Return the [x, y] coordinate for the center point of the cell that contains the specified text.  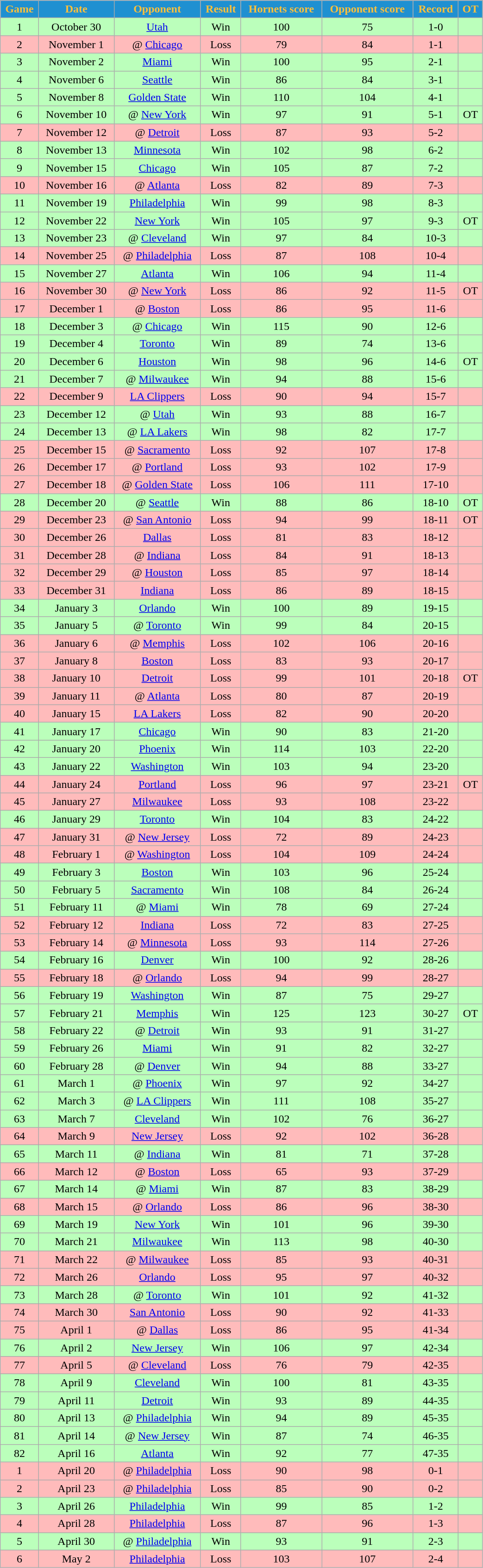
November 22 [76, 221]
February 22 [76, 1030]
November 13 [76, 150]
December 23 [76, 520]
April 26 [76, 1506]
2-3 [436, 1541]
December 7 [76, 379]
17-7 [436, 432]
December 28 [76, 555]
70 [19, 1242]
24 [19, 432]
45 [19, 802]
November 2 [76, 62]
56 [19, 995]
March 12 [76, 1171]
28 [19, 502]
1-1 [436, 44]
December 4 [76, 344]
41-33 [436, 1312]
40 [19, 713]
47-35 [436, 1453]
April 30 [76, 1541]
April 16 [76, 1453]
28-27 [436, 978]
16-7 [436, 414]
February 19 [76, 995]
18-14 [436, 573]
January 8 [76, 661]
Memphis [157, 1013]
January 5 [76, 626]
Utah [157, 27]
@ San Antonio [157, 520]
18-12 [436, 538]
April 5 [76, 1365]
20-19 [436, 696]
January 10 [76, 678]
February 26 [76, 1048]
7-2 [436, 167]
52 [19, 925]
December 17 [76, 467]
Date [76, 9]
10 [19, 185]
38-30 [436, 1207]
34 [19, 608]
18-10 [436, 502]
November 10 [76, 115]
17-8 [436, 449]
64 [19, 1136]
25-24 [436, 872]
39 [19, 696]
January 27 [76, 802]
December 20 [76, 502]
109 [368, 855]
November 16 [76, 185]
November 12 [76, 132]
42 [19, 749]
@ Golden State [157, 484]
48 [19, 855]
@ Denver [157, 1066]
@ Memphis [157, 643]
17-10 [436, 484]
8-3 [436, 203]
14-6 [436, 361]
110 [281, 97]
January 6 [76, 643]
0-1 [436, 1471]
January 20 [76, 749]
12-6 [436, 326]
Phoenix [157, 749]
February 21 [76, 1013]
26-24 [436, 890]
17-9 [436, 467]
November 19 [76, 203]
30 [19, 538]
Opponent score [368, 9]
24-24 [436, 855]
@ Houston [157, 573]
5-1 [436, 115]
Hornets score [281, 9]
@ Portland [157, 467]
37 [19, 661]
Sacramento [157, 890]
December 29 [76, 573]
January 3 [76, 608]
December 13 [76, 432]
1-2 [436, 1506]
43 [19, 766]
11-4 [436, 273]
@ Sacramento [157, 449]
47 [19, 837]
32-27 [436, 1048]
27 [19, 484]
10-4 [436, 256]
68 [19, 1207]
March 14 [76, 1189]
43-35 [436, 1383]
67 [19, 1189]
59 [19, 1048]
40-32 [436, 1277]
April 1 [76, 1330]
46-35 [436, 1436]
March 26 [76, 1277]
March 1 [76, 1084]
November 1 [76, 44]
22-20 [436, 749]
March 22 [76, 1259]
40-30 [436, 1242]
LA Lakers [157, 713]
23-20 [436, 766]
March 15 [76, 1207]
46 [19, 819]
113 [281, 1242]
1-3 [436, 1524]
42-35 [436, 1365]
36-28 [436, 1136]
25 [19, 449]
October 30 [76, 27]
May 2 [76, 1559]
6-2 [436, 150]
Houston [157, 361]
3-1 [436, 80]
April 23 [76, 1488]
8 [19, 150]
November 27 [76, 273]
44-35 [436, 1401]
14 [19, 256]
22 [19, 397]
38 [19, 678]
March 21 [76, 1242]
41-34 [436, 1330]
62 [19, 1101]
35 [19, 626]
13-6 [436, 344]
50 [19, 890]
April 9 [76, 1383]
20-15 [436, 626]
December 6 [76, 361]
18-13 [436, 555]
21-20 [436, 731]
@ LA Lakers [157, 432]
20 [19, 361]
Minnesota [157, 150]
March 7 [76, 1119]
2-1 [436, 62]
58 [19, 1030]
20-18 [436, 678]
February 14 [76, 942]
17 [19, 309]
66 [19, 1171]
February 11 [76, 907]
23-22 [436, 802]
January 31 [76, 837]
December 3 [76, 326]
53 [19, 942]
November 6 [76, 80]
@ LA Clippers [157, 1101]
November 15 [76, 167]
@ Phoenix [157, 1084]
February 3 [76, 872]
1-0 [436, 27]
36-27 [436, 1119]
January 24 [76, 784]
@ Seattle [157, 502]
20-20 [436, 713]
11 [19, 203]
December 18 [76, 484]
December 15 [76, 449]
February 28 [76, 1066]
November 30 [76, 291]
38-29 [436, 1189]
29-27 [436, 995]
Dallas [157, 538]
Golden State [157, 97]
15-6 [436, 379]
San Antonio [157, 1312]
March 9 [76, 1136]
January 29 [76, 819]
December 12 [76, 414]
11-6 [436, 309]
29 [19, 520]
16 [19, 291]
Opponent [157, 9]
November 25 [76, 256]
13 [19, 238]
Result [220, 9]
18-15 [436, 590]
December 31 [76, 590]
37-29 [436, 1171]
2-4 [436, 1559]
@ Dallas [157, 1330]
March 28 [76, 1295]
31-27 [436, 1030]
9-3 [436, 221]
33 [19, 590]
March 11 [76, 1154]
April 20 [76, 1471]
Record [436, 9]
45-35 [436, 1418]
7-3 [436, 185]
9 [19, 167]
February 18 [76, 978]
42-34 [436, 1348]
Portland [157, 784]
125 [281, 1013]
5-2 [436, 132]
February 12 [76, 925]
19 [19, 344]
April 2 [76, 1348]
April 14 [76, 1436]
11-5 [436, 291]
April 13 [76, 1418]
March 3 [76, 1101]
27-26 [436, 942]
23 [19, 414]
63 [19, 1119]
41 [19, 731]
27-24 [436, 907]
December 1 [76, 309]
39-30 [436, 1224]
18-11 [436, 520]
20-17 [436, 661]
February 16 [76, 960]
55 [19, 978]
123 [368, 1013]
24-23 [436, 837]
January 15 [76, 713]
April 11 [76, 1401]
60 [19, 1066]
0-2 [436, 1488]
73 [19, 1295]
March 19 [76, 1224]
24-22 [436, 819]
36 [19, 643]
January 17 [76, 731]
54 [19, 960]
April 28 [76, 1524]
@ Minnesota [157, 942]
4-1 [436, 97]
Denver [157, 960]
@ Utah [157, 414]
10-3 [436, 238]
30-27 [436, 1013]
61 [19, 1084]
Game [19, 9]
15 [19, 273]
28-26 [436, 960]
31 [19, 555]
12 [19, 221]
51 [19, 907]
37-28 [436, 1154]
27-25 [436, 925]
7 [19, 132]
November 23 [76, 238]
115 [281, 326]
December 9 [76, 397]
20-16 [436, 643]
March 30 [76, 1312]
December 26 [76, 538]
January 22 [76, 766]
44 [19, 784]
January 11 [76, 696]
February 1 [76, 855]
40-31 [436, 1259]
49 [19, 872]
41-32 [436, 1295]
23-21 [436, 784]
Seattle [157, 80]
57 [19, 1013]
November 8 [76, 97]
19-15 [436, 608]
18 [19, 326]
@ Washington [157, 855]
February 5 [76, 890]
33-27 [436, 1066]
15-7 [436, 397]
32 [19, 573]
34-27 [436, 1084]
35-27 [436, 1101]
21 [19, 379]
26 [19, 467]
LA Clippers [157, 397]
